Extract the (X, Y) coordinate from the center of the cell holding the provided text.  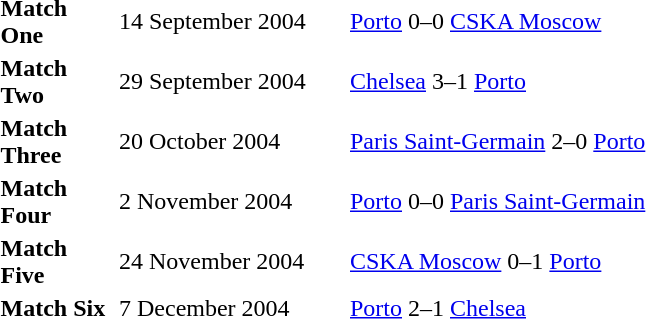
20 October 2004 (232, 142)
24 November 2004 (232, 262)
2 November 2004 (232, 202)
29 September 2004 (232, 82)
